Locate the cell with the specified text and output its [X, Y] center coordinate. 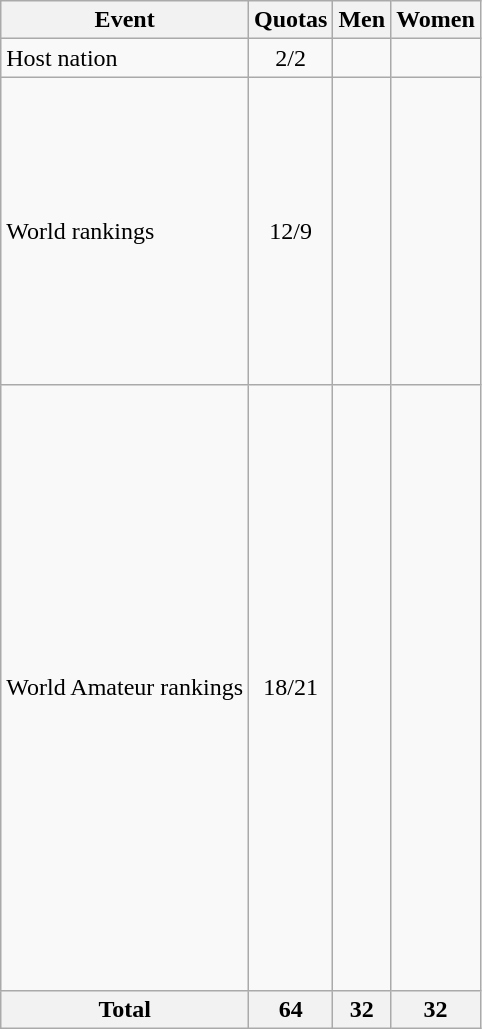
World rankings [125, 231]
Men [362, 20]
Quotas [291, 20]
2/2 [291, 58]
18/21 [291, 688]
Total [125, 1009]
Women [436, 20]
64 [291, 1009]
12/9 [291, 231]
World Amateur rankings [125, 688]
Host nation [125, 58]
Event [125, 20]
